Scan for the cell matching the given text and deliver its [x, y] coordinate at center. 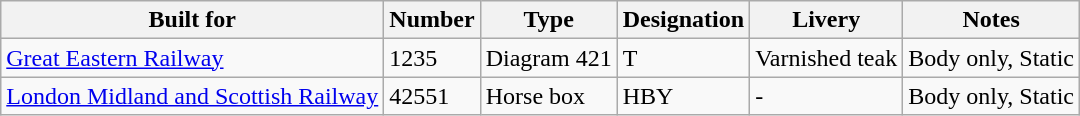
London Midland and Scottish Railway [192, 96]
1235 [432, 58]
Number [432, 20]
- [826, 96]
Designation [683, 20]
HBY [683, 96]
42551 [432, 96]
Horse box [548, 96]
Great Eastern Railway [192, 58]
Type [548, 20]
Livery [826, 20]
T [683, 58]
Notes [992, 20]
Varnished teak [826, 58]
Diagram 421 [548, 58]
Built for [192, 20]
